Output the [X, Y] coordinate of the center of the cell containing the given text.  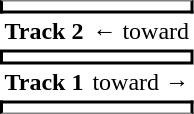
← toward [141, 32]
Track 1 [44, 82]
Track 2 [44, 32]
toward → [141, 82]
